Extract the (x, y) coordinate from the center of the cell holding the provided text.  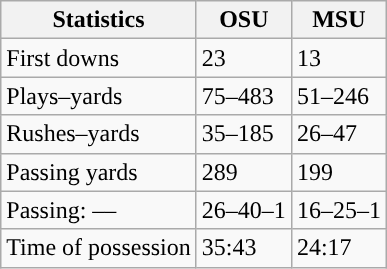
35–185 (244, 134)
Plays–yards (99, 96)
Time of possession (99, 248)
MSU (338, 20)
First downs (99, 58)
16–25–1 (338, 210)
23 (244, 58)
26–40–1 (244, 210)
Rushes–yards (99, 134)
289 (244, 172)
51–246 (338, 96)
Passing: –– (99, 210)
35:43 (244, 248)
26–47 (338, 134)
Passing yards (99, 172)
Statistics (99, 20)
199 (338, 172)
24:17 (338, 248)
75–483 (244, 96)
OSU (244, 20)
13 (338, 58)
